Detect which cell encompasses the target text, then output its [X, Y] center coordinate. 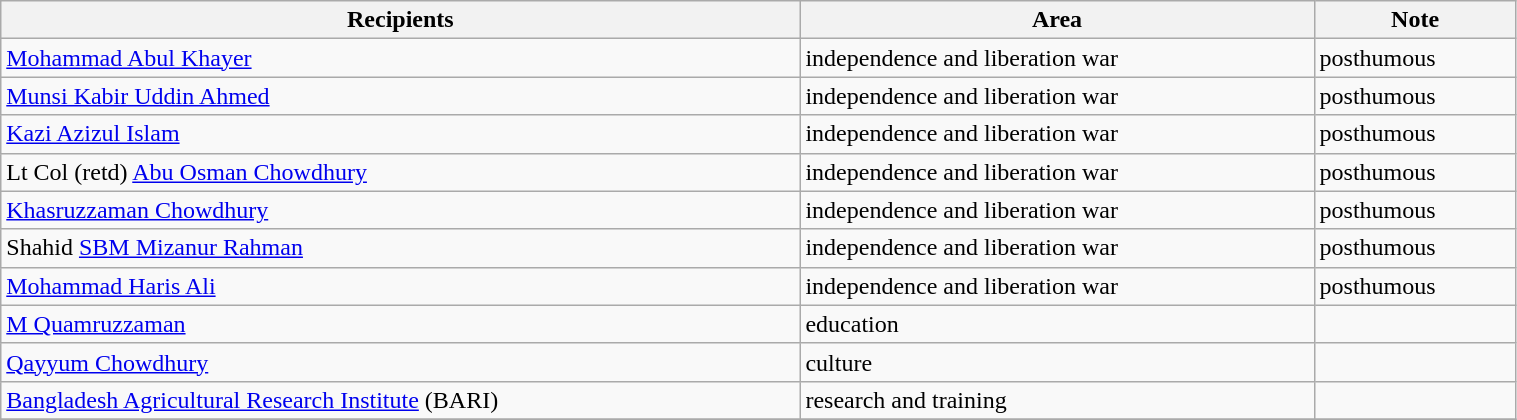
Qayyum Chowdhury [400, 362]
research and training [1057, 400]
Recipients [400, 20]
Bangladesh Agricultural Research Institute (BARI) [400, 400]
culture [1057, 362]
education [1057, 324]
Mohammad Haris Ali [400, 286]
Mohammad Abul Khayer [400, 58]
Kazi Azizul Islam [400, 134]
Lt Col (retd) Abu Osman Chowdhury [400, 172]
Khasruzzaman Chowdhury [400, 210]
Munsi Kabir Uddin Ahmed [400, 96]
M Quamruzzaman [400, 324]
Note [1415, 20]
Shahid SBM Mizanur Rahman [400, 248]
Area [1057, 20]
